For the text-containing cell, return its midpoint in (X, Y) coordinate format. 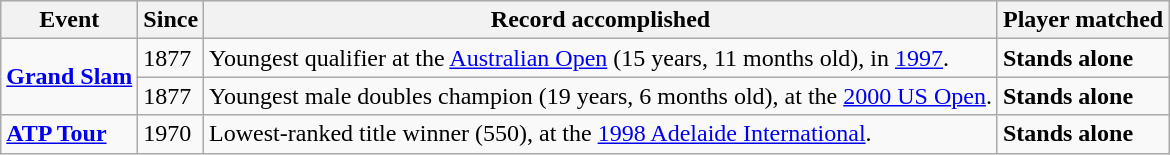
Grand Slam (70, 77)
Since (171, 20)
Youngest male doubles champion (19 years, 6 months old), at the 2000 US Open. (601, 96)
1970 (171, 134)
Youngest qualifier at the Australian Open (15 years, 11 months old), in 1997. (601, 58)
Lowest-ranked title winner (550), at the 1998 Adelaide International. (601, 134)
Player matched (1082, 20)
ATP Tour (70, 134)
Record accomplished (601, 20)
Event (70, 20)
